Return the [X, Y] coordinate for the center point of the cell that contains the specified text.  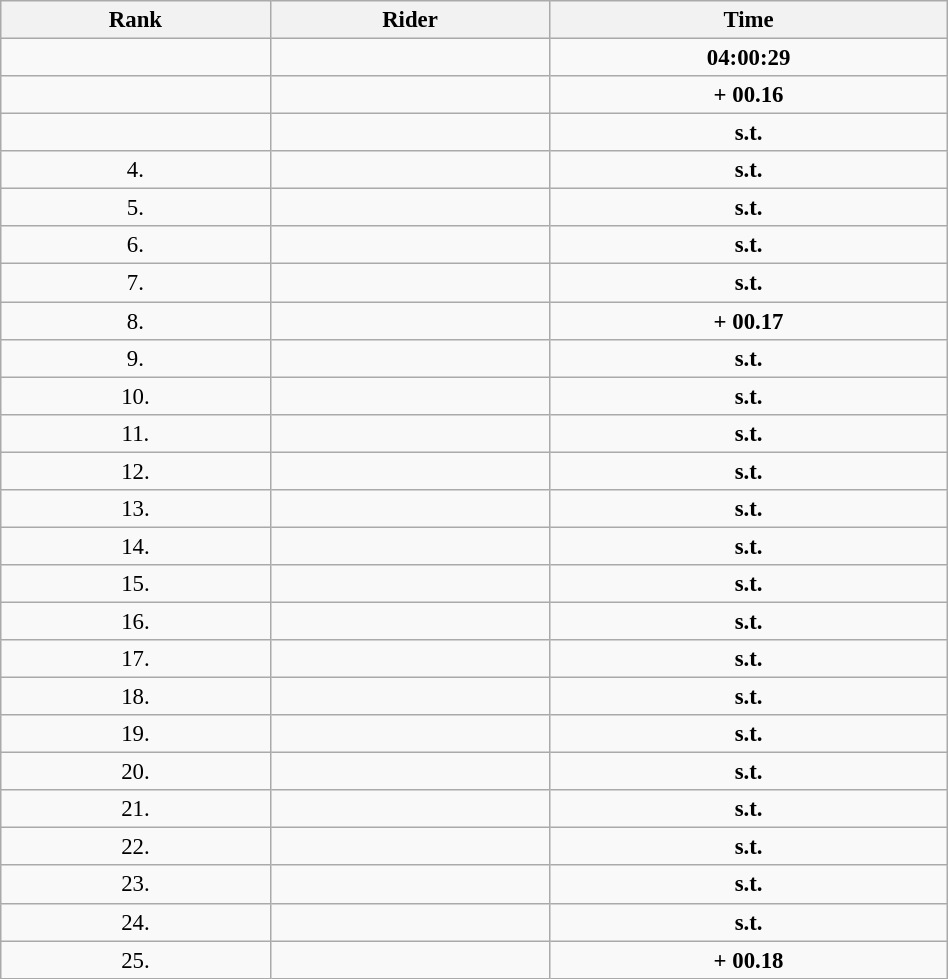
16. [136, 621]
22. [136, 847]
8. [136, 321]
Rank [136, 20]
14. [136, 546]
04:00:29 [748, 58]
11. [136, 433]
4. [136, 170]
18. [136, 697]
23. [136, 885]
9. [136, 358]
20. [136, 772]
Rider [410, 20]
10. [136, 396]
13. [136, 509]
7. [136, 283]
12. [136, 471]
19. [136, 734]
21. [136, 809]
+ 00.18 [748, 960]
+ 00.17 [748, 321]
24. [136, 922]
6. [136, 245]
15. [136, 584]
Time [748, 20]
+ 00.16 [748, 95]
17. [136, 659]
5. [136, 208]
25. [136, 960]
